From the cell containing the given text, extract its center point as (x, y) coordinate. 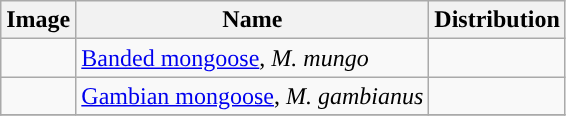
Gambian mongoose, M. gambianus (252, 96)
Banded mongoose, M. mungo (252, 58)
Name (252, 20)
Image (38, 20)
Distribution (497, 20)
